Scan for the cell matching the given text and deliver its (x, y) coordinate at center. 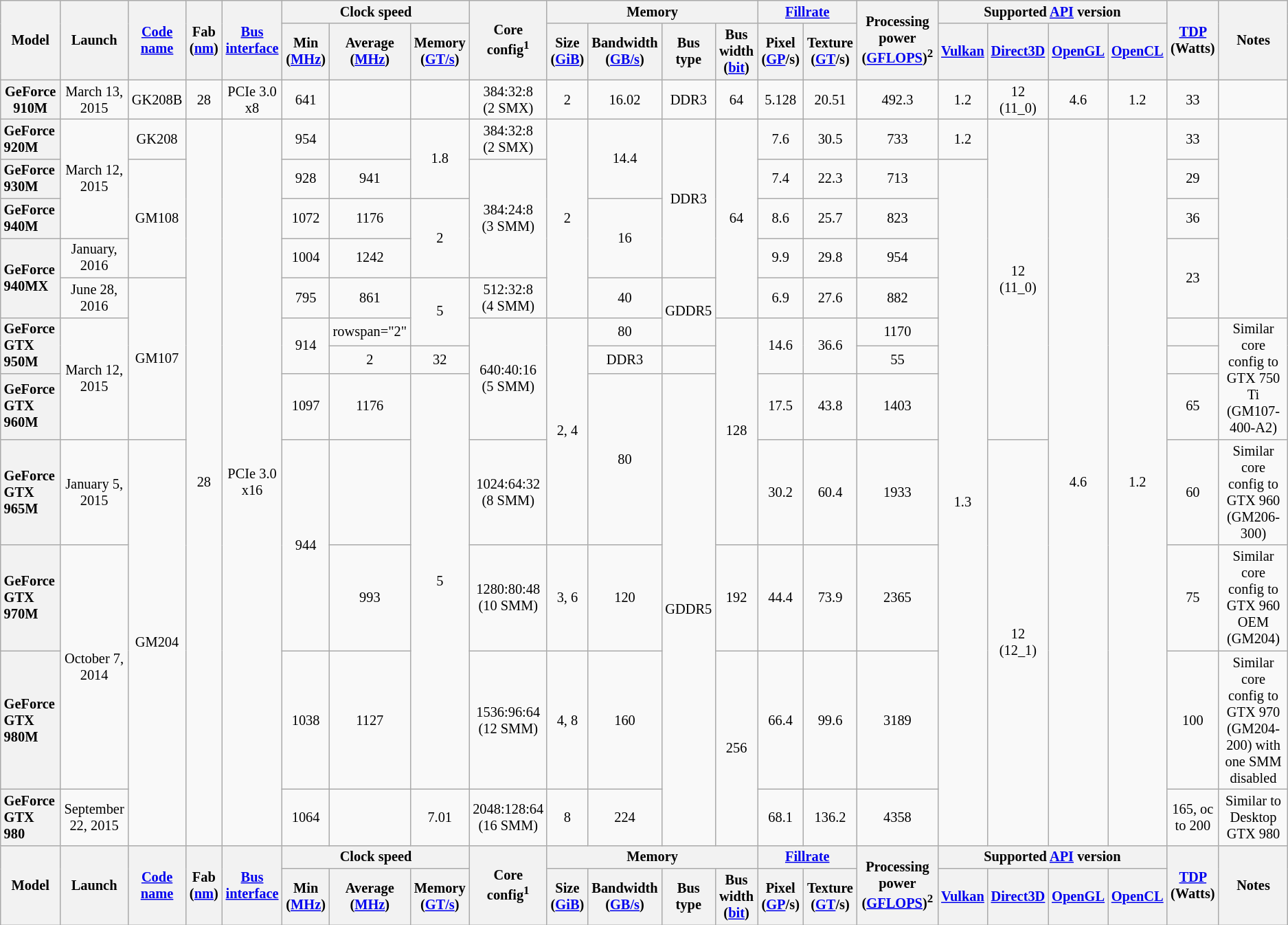
928 (306, 179)
3, 6 (567, 598)
2365 (898, 598)
Similar core config to GTX 750 Ti (GM107-400-A2) (1253, 379)
29 (1193, 179)
3189 (898, 720)
1536:96:64(12 SMM) (508, 720)
2048:128:64(16 SMM) (508, 817)
823 (898, 219)
GK208 (157, 139)
68.1 (780, 817)
512:32:8(4 SMM) (508, 298)
7.6 (780, 139)
rowspan="2" (370, 331)
861 (370, 298)
GeForce GTX 980M (30, 720)
640:40:16(5 SMM) (508, 379)
1170 (898, 331)
14.4 (625, 158)
136.2 (830, 817)
20.51 (830, 100)
40 (625, 298)
GeForce GTX 960M (30, 406)
1072 (306, 219)
99.6 (830, 720)
1127 (370, 720)
1004 (306, 258)
PCIe 3.0 x16 (252, 482)
8.6 (780, 219)
224 (625, 817)
12 (12_1) (1018, 642)
GM204 (157, 642)
32 (440, 359)
882 (898, 298)
GeForce 940MX (30, 278)
25.7 (830, 219)
GeForce 920M (30, 139)
5.128 (780, 100)
492.3 (898, 100)
1403 (898, 406)
January 5, 2015 (95, 492)
GM107 (157, 359)
GK208B (157, 100)
44.4 (780, 598)
7.4 (780, 179)
641 (306, 100)
23 (1193, 278)
29.8 (830, 258)
4358 (898, 817)
160 (625, 720)
1038 (306, 720)
1097 (306, 406)
GeForce GTX 950M (30, 346)
14.6 (780, 346)
Similar core config to GTX 960 (GM206-300) (1253, 492)
30.2 (780, 492)
GM108 (157, 219)
100 (1193, 720)
PCIe 3.0 x8 (252, 100)
1.3 (962, 502)
914 (306, 346)
795 (306, 298)
65 (1193, 406)
1064 (306, 817)
Similar core config to GTX 960 OEM (GM204) (1253, 598)
March 13,2015 (95, 100)
944 (306, 544)
66.4 (780, 720)
1.8 (440, 158)
GeForce GTX 970M (30, 598)
733 (898, 139)
16.02 (625, 100)
55 (898, 359)
120 (625, 598)
256 (736, 748)
January, 2016 (95, 258)
75 (1193, 598)
43.8 (830, 406)
2, 4 (567, 432)
9.9 (780, 258)
60 (1193, 492)
Similar to Desktop GTX 980 (1253, 817)
713 (898, 179)
6.9 (780, 298)
36 (1193, 219)
4, 8 (567, 720)
30.5 (830, 139)
GeForce 940M (30, 219)
165, oc to 200 (1193, 817)
7.01 (440, 817)
GeForce 910M (30, 100)
36.6 (830, 346)
384:24:8(3 SMM) (508, 219)
17.5 (780, 406)
GeForce GTX 980 (30, 817)
192 (736, 598)
941 (370, 179)
1024:64:32(8 SMM) (508, 492)
16 (625, 238)
73.9 (830, 598)
60.4 (830, 492)
128 (736, 432)
Similar core config to GTX 970 (GM204-200) with one SMM disabled (1253, 720)
GeForce GTX 965M (30, 492)
September 22, 2015 (95, 817)
October 7, 2014 (95, 667)
22.3 (830, 179)
June 28, 2016 (95, 298)
1280:80:48(10 SMM) (508, 598)
993 (370, 598)
8 (567, 817)
1933 (898, 492)
1242 (370, 258)
GeForce 930M (30, 179)
27.6 (830, 298)
